For the text-containing cell, return its midpoint in (X, Y) coordinate format. 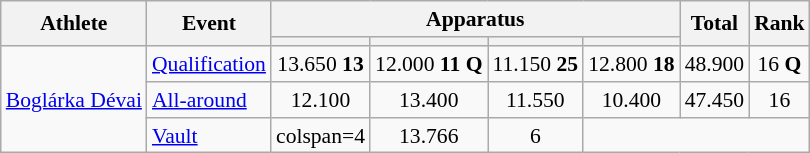
Boglárka Dévai (74, 100)
48.900 (714, 64)
Total (714, 24)
Athlete (74, 24)
Rank (780, 24)
47.450 (714, 100)
11.550 (536, 100)
16 Q (780, 64)
12.800 18 (631, 64)
All-around (209, 100)
Qualification (209, 64)
10.400 (631, 100)
16 (780, 100)
Apparatus (476, 19)
12.100 (320, 100)
13.400 (428, 100)
12.000 11 Q (428, 64)
13.650 13 (320, 64)
11.150 25 (536, 64)
Event (209, 24)
